Return the (x, y) coordinate for the center point of the cell that contains the specified text.  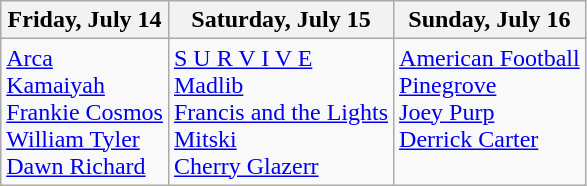
ArcaKamaiyahFrankie CosmosWilliam TylerDawn Richard (85, 112)
Friday, July 14 (85, 20)
S U R V I V EMadlibFrancis and the LightsMitskiCherry Glazerr (280, 112)
Saturday, July 15 (280, 20)
American FootballPinegroveJoey PurpDerrick Carter (490, 112)
Sunday, July 16 (490, 20)
